Extract the [x, y] coordinate from the center of the cell holding the provided text.  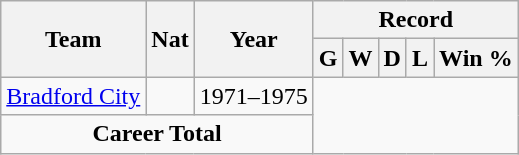
Year [254, 39]
Record [416, 20]
D [392, 58]
G [328, 58]
Bradford City [74, 96]
Win % [476, 58]
1971–1975 [254, 96]
L [420, 58]
Career Total [158, 134]
W [360, 58]
Team [74, 39]
Nat [170, 39]
